Detect which cell encompasses the target text, then output its (x, y) center coordinate. 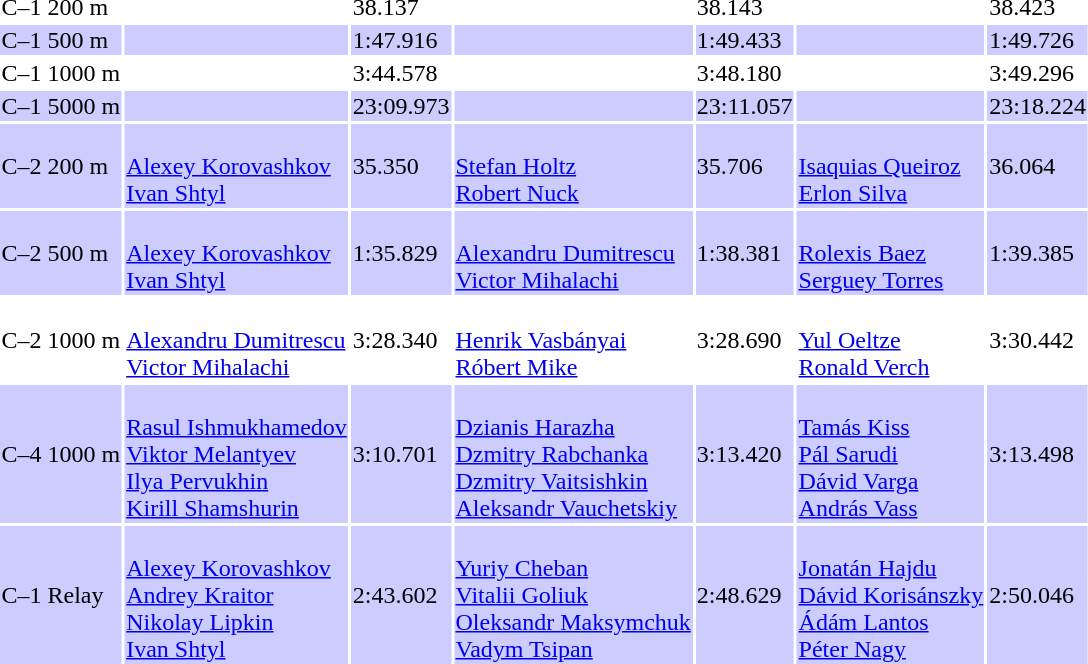
3:30.442 (1038, 340)
2:43.602 (401, 595)
35.706 (744, 166)
Henrik VasbányaiRóbert Mike (573, 340)
2:50.046 (1038, 595)
23:18.224 (1038, 106)
3:44.578 (401, 73)
3:13.420 (744, 454)
Jonatán HajduDávid KorisánszkyÁdám LantosPéter Nagy (891, 595)
3:49.296 (1038, 73)
1:35.829 (401, 253)
1:47.916 (401, 40)
2:48.629 (744, 595)
3:28.690 (744, 340)
23:09.973 (401, 106)
C–1 1000 m (61, 73)
Dzianis HarazhaDzmitry RabchankaDzmitry VaitsishkinAleksandr Vauchetskiy (573, 454)
35.350 (401, 166)
C–2 200 m (61, 166)
Yuriy ChebanVitalii GoliukOleksandr MaksymchukVadym Tsipan (573, 595)
1:49.433 (744, 40)
1:38.381 (744, 253)
Tamás KissPál SarudiDávid VargaAndrás Vass (891, 454)
Stefan HoltzRobert Nuck (573, 166)
3:48.180 (744, 73)
3:13.498 (1038, 454)
C–2 500 m (61, 253)
3:10.701 (401, 454)
C–4 1000 m (61, 454)
Rasul IshmukhamedovViktor MelantyevIlya PervukhinKirill Shamshurin (237, 454)
Isaquias QueirozErlon Silva (891, 166)
Rolexis BaezSerguey Torres (891, 253)
C–1 500 m (61, 40)
1:39.385 (1038, 253)
Yul OeltzeRonald Verch (891, 340)
C–2 1000 m (61, 340)
Alexey KorovashkovAndrey KraitorNikolay LipkinIvan Shtyl (237, 595)
3:28.340 (401, 340)
C–1 Relay (61, 595)
1:49.726 (1038, 40)
23:11.057 (744, 106)
C–1 5000 m (61, 106)
36.064 (1038, 166)
